Capture the cell that displays the provided text and extract its [X, Y] central coordinate. 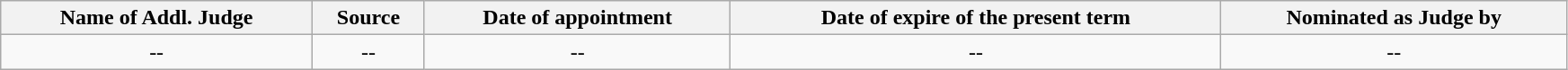
Name of Addl. Judge [156, 18]
Nominated as Judge by [1395, 18]
Date of appointment [577, 18]
Date of expire of the present term [976, 18]
Source [368, 18]
